Find where the given text appears and provide that cell's center as (x, y) coordinate. 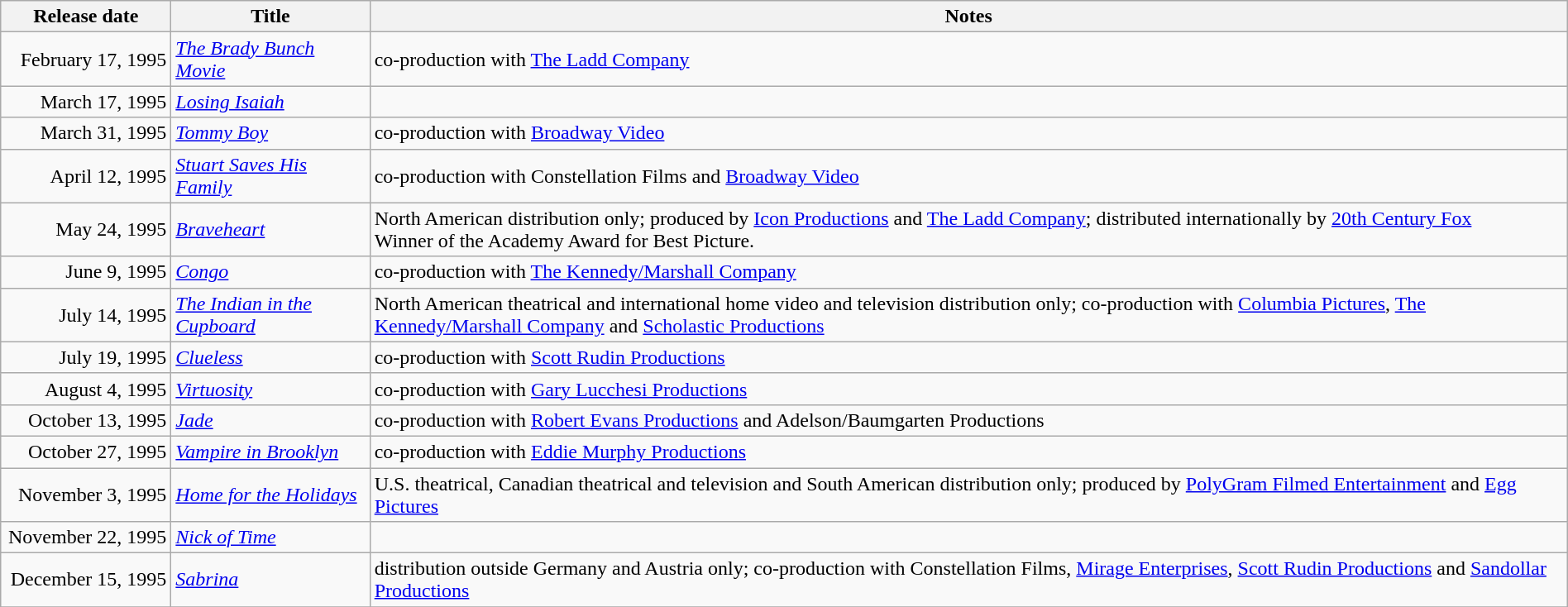
Losing Isaiah (270, 102)
Notes (968, 17)
October 13, 1995 (86, 420)
July 14, 1995 (86, 314)
March 31, 1995 (86, 133)
Virtuosity (270, 389)
February 17, 1995 (86, 60)
Release date (86, 17)
May 24, 1995 (86, 230)
June 9, 1995 (86, 272)
co-production with Broadway Video (968, 133)
co-production with Eddie Murphy Productions (968, 452)
November 3, 1995 (86, 495)
Stuart Saves His Family (270, 175)
Title (270, 17)
April 12, 1995 (86, 175)
Vampire in Brooklyn (270, 452)
The Brady Bunch Movie (270, 60)
co-production with The Kennedy/Marshall Company (968, 272)
July 19, 1995 (86, 357)
Tommy Boy (270, 133)
co-production with The Ladd Company (968, 60)
Jade (270, 420)
December 15, 1995 (86, 581)
August 4, 1995 (86, 389)
co-production with Gary Lucchesi Productions (968, 389)
Home for the Holidays (270, 495)
October 27, 1995 (86, 452)
November 22, 1995 (86, 538)
Sabrina (270, 581)
co-production with Constellation Films and Broadway Video (968, 175)
co-production with Scott Rudin Productions (968, 357)
Congo (270, 272)
March 17, 1995 (86, 102)
The Indian in the Cupboard (270, 314)
U.S. theatrical, Canadian theatrical and television and South American distribution only; produced by PolyGram Filmed Entertainment and Egg Pictures (968, 495)
Clueless (270, 357)
Nick of Time (270, 538)
Braveheart (270, 230)
co-production with Robert Evans Productions and Adelson/Baumgarten Productions (968, 420)
